Pinpoint the cell where the given text exists, returning its [x, y] midpoint coordinate. 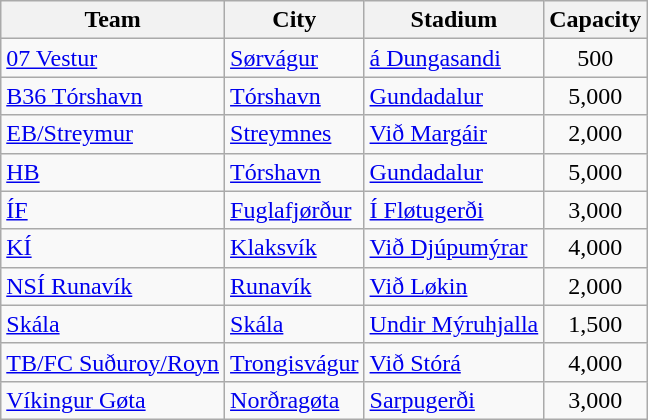
1,500 [596, 324]
Capacity [596, 20]
Víkingur Gøta [113, 400]
Team [113, 20]
B36 Tórshavn [113, 96]
Klaksvík [295, 248]
KÍ [113, 248]
á Dungasandi [454, 58]
Við Løkin [454, 286]
Runavík [295, 286]
500 [596, 58]
TB/FC Suðuroy/Royn [113, 362]
07 Vestur [113, 58]
Sørvágur [295, 58]
EB/Streymur [113, 134]
HB [113, 172]
ÍF [113, 210]
City [295, 20]
Trongisvágur [295, 362]
Stadium [454, 20]
Í Fløtugerði [454, 210]
Fuglafjørður [295, 210]
Við Djúpumýrar [454, 248]
Við Stórá [454, 362]
Við Margáir [454, 134]
NSÍ Runavík [113, 286]
Undir Mýruhjalla [454, 324]
Sarpugerði [454, 400]
Streymnes [295, 134]
Norðragøta [295, 400]
